Return the [x, y] coordinate for the center point of the cell that contains the specified text.  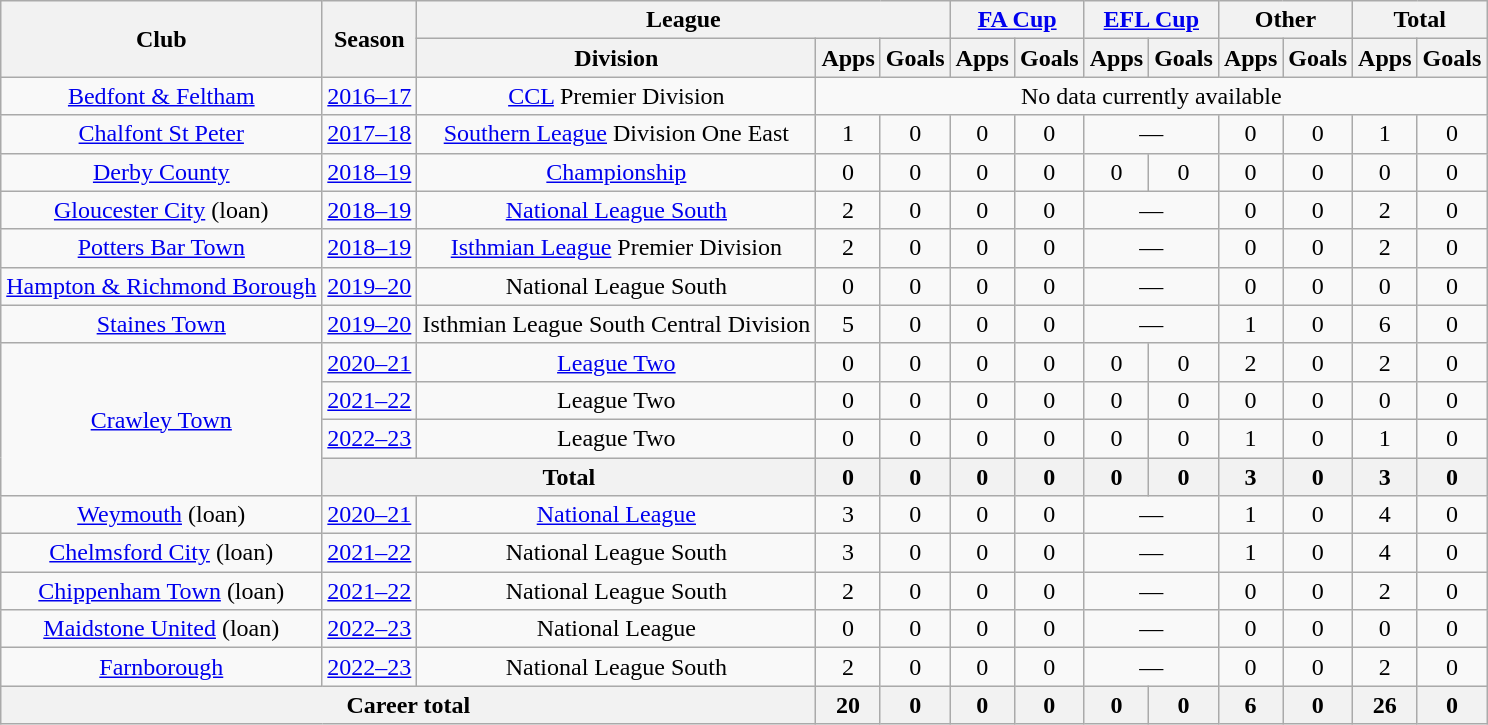
EFL Cup [1151, 20]
Staines Town [162, 324]
2017–18 [370, 134]
Weymouth (loan) [162, 515]
2016–17 [370, 96]
CCL Premier Division [616, 96]
Potters Bar Town [162, 248]
Bedfont & Feltham [162, 96]
Season [370, 39]
26 [1385, 705]
Chalfont St Peter [162, 134]
Gloucester City (loan) [162, 210]
Maidstone United (loan) [162, 629]
Hampton & Richmond Borough [162, 286]
Career total [408, 705]
5 [848, 324]
Club [162, 39]
Farnborough [162, 667]
Isthmian League South Central Division [616, 324]
Isthmian League Premier Division [616, 248]
Chippenham Town (loan) [162, 591]
No data currently available [1152, 96]
Championship [616, 172]
Crawley Town [162, 419]
Derby County [162, 172]
Division [616, 58]
FA Cup [1017, 20]
20 [848, 705]
Other [1285, 20]
Southern League Division One East [616, 134]
Chelmsford City (loan) [162, 553]
League [684, 20]
